Capture the cell that displays the provided text and extract its (x, y) central coordinate. 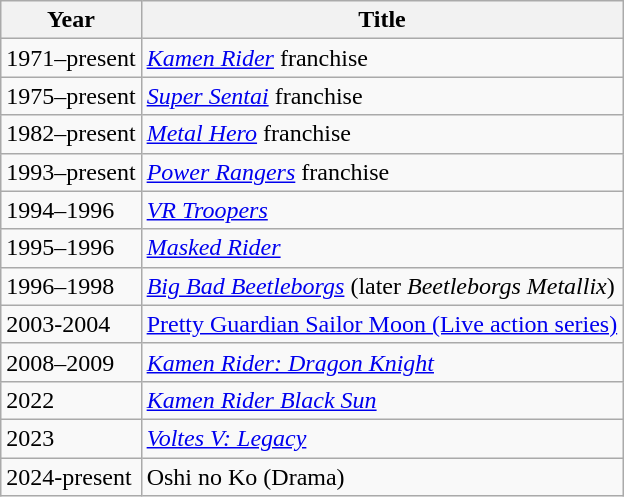
Metal Hero franchise (382, 134)
Pretty Guardian Sailor Moon (Live action series) (382, 324)
VR Troopers (382, 210)
2022 (71, 400)
2023 (71, 438)
1971–present (71, 58)
Oshi no Ko (Drama) (382, 477)
2003-2004 (71, 324)
1996–1998 (71, 286)
Title (382, 20)
Super Sentai franchise (382, 96)
2008–2009 (71, 362)
Power Rangers franchise (382, 172)
1982–present (71, 134)
Kamen Rider Black Sun (382, 400)
Voltes V: Legacy (382, 438)
Big Bad Beetleborgs (later Beetleborgs Metallix) (382, 286)
1975–present (71, 96)
2024-present (71, 477)
1995–1996 (71, 248)
1994–1996 (71, 210)
1993–present (71, 172)
Kamen Rider franchise (382, 58)
Masked Rider (382, 248)
Kamen Rider: Dragon Knight (382, 362)
Year (71, 20)
